Capture the cell that displays the provided text and extract its (x, y) central coordinate. 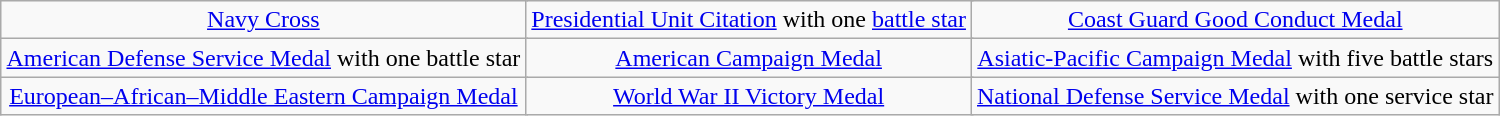
Navy Cross (264, 20)
European–African–Middle Eastern Campaign Medal (264, 96)
American Defense Service Medal with one battle star (264, 58)
Presidential Unit Citation with one battle star (749, 20)
Coast Guard Good Conduct Medal (1235, 20)
American Campaign Medal (749, 58)
World War II Victory Medal (749, 96)
Asiatic-Pacific Campaign Medal with five battle stars (1235, 58)
National Defense Service Medal with one service star (1235, 96)
